Capture the cell that displays the provided text and extract its (X, Y) central coordinate. 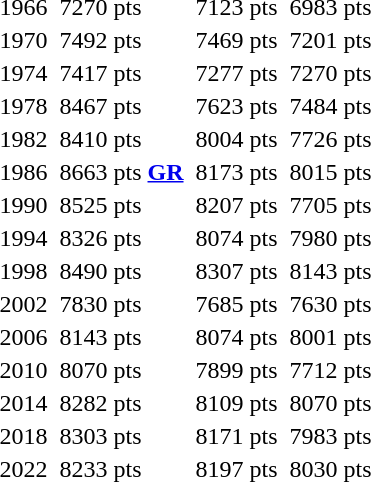
8143 pts (122, 337)
7623 pts (236, 106)
8467 pts (122, 106)
8303 pts (122, 436)
7417 pts (122, 73)
7277 pts (236, 73)
8663 pts GR (122, 172)
8004 pts (236, 139)
8490 pts (122, 271)
7830 pts (122, 304)
8410 pts (122, 139)
8109 pts (236, 403)
8282 pts (122, 403)
7899 pts (236, 370)
8070 pts (122, 370)
7685 pts (236, 304)
8173 pts (236, 172)
8326 pts (122, 238)
8525 pts (122, 205)
8171 pts (236, 436)
8207 pts (236, 205)
7469 pts (236, 40)
8307 pts (236, 271)
7492 pts (122, 40)
